Scan for the cell matching the given text and deliver its [x, y] coordinate at center. 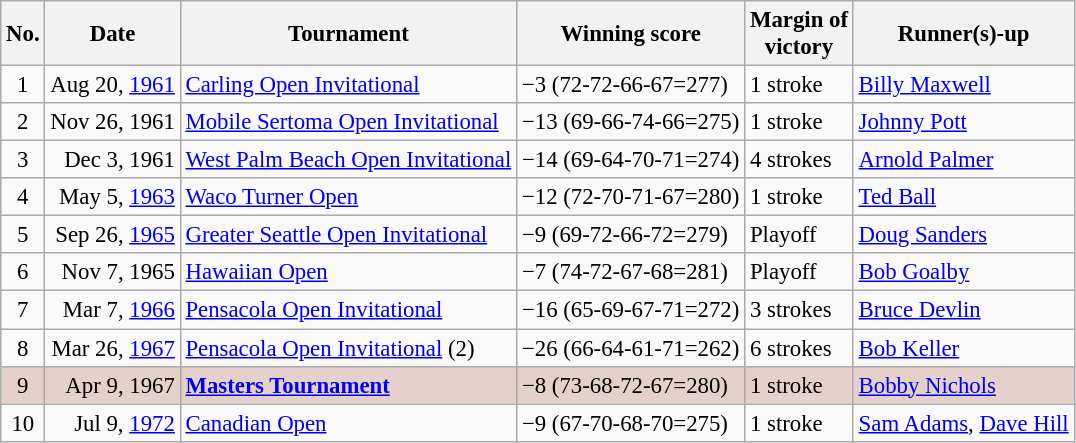
Winning score [631, 34]
5 [23, 235]
9 [23, 385]
Bobby Nichols [964, 385]
Greater Seattle Open Invitational [348, 235]
−14 (69-64-70-71=274) [631, 160]
2 [23, 122]
−9 (67-70-68-70=275) [631, 423]
Waco Turner Open [348, 197]
10 [23, 423]
Canadian Open [348, 423]
7 [23, 310]
Mobile Sertoma Open Invitational [348, 122]
Date [112, 34]
3 strokes [800, 310]
Hawaiian Open [348, 273]
Pensacola Open Invitational [348, 310]
May 5, 1963 [112, 197]
Mar 7, 1966 [112, 310]
−3 (72-72-66-67=277) [631, 85]
Bob Keller [964, 348]
Mar 26, 1967 [112, 348]
Jul 9, 1972 [112, 423]
Tournament [348, 34]
−9 (69-72-66-72=279) [631, 235]
West Palm Beach Open Invitational [348, 160]
−13 (69-66-74-66=275) [631, 122]
Carling Open Invitational [348, 85]
Arnold Palmer [964, 160]
Sep 26, 1965 [112, 235]
Ted Ball [964, 197]
Runner(s)-up [964, 34]
Dec 3, 1961 [112, 160]
Doug Sanders [964, 235]
Nov 7, 1965 [112, 273]
6 strokes [800, 348]
Aug 20, 1961 [112, 85]
−7 (74-72-67-68=281) [631, 273]
6 [23, 273]
−26 (66-64-61-71=262) [631, 348]
3 [23, 160]
−8 (73-68-72-67=280) [631, 385]
Sam Adams, Dave Hill [964, 423]
−12 (72-70-71-67=280) [631, 197]
Johnny Pott [964, 122]
Margin ofvictory [800, 34]
Bruce Devlin [964, 310]
Apr 9, 1967 [112, 385]
Bob Goalby [964, 273]
No. [23, 34]
−16 (65-69-67-71=272) [631, 310]
1 [23, 85]
4 strokes [800, 160]
Masters Tournament [348, 385]
4 [23, 197]
Pensacola Open Invitational (2) [348, 348]
Billy Maxwell [964, 85]
Nov 26, 1961 [112, 122]
8 [23, 348]
